Search for the cell housing the specified text and yield its (X, Y) center coordinate. 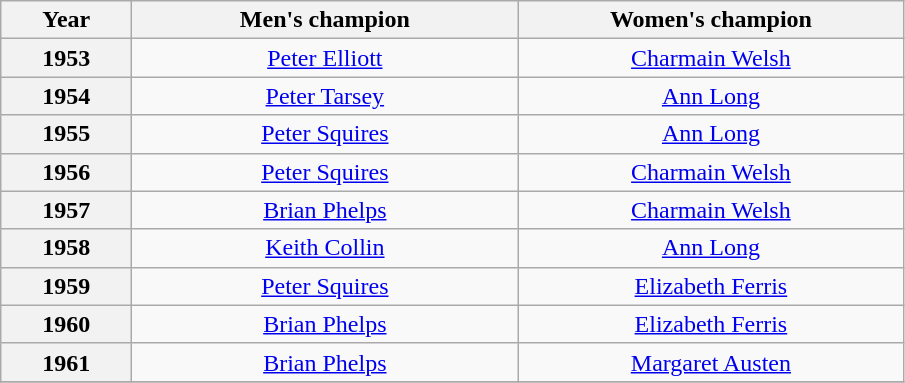
Peter Elliott (325, 58)
1955 (66, 134)
Margaret Austen (711, 362)
Year (66, 20)
Keith Collin (325, 248)
1953 (66, 58)
Peter Tarsey (325, 96)
1959 (66, 286)
1960 (66, 324)
1961 (66, 362)
Men's champion (325, 20)
1954 (66, 96)
1957 (66, 210)
Women's champion (711, 20)
1958 (66, 248)
1956 (66, 172)
